Output the (x, y) coordinate of the center of the cell containing the given text.  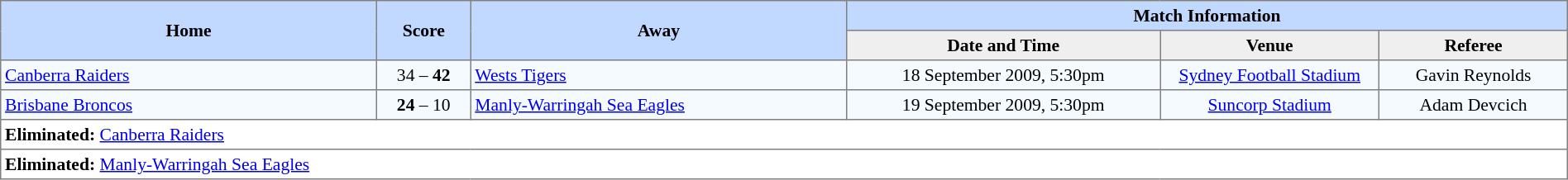
Suncorp Stadium (1270, 105)
Canberra Raiders (189, 75)
Home (189, 31)
19 September 2009, 5:30pm (1004, 105)
Venue (1270, 45)
Date and Time (1004, 45)
Sydney Football Stadium (1270, 75)
Adam Devcich (1474, 105)
Eliminated: Canberra Raiders (784, 135)
Score (423, 31)
24 – 10 (423, 105)
Match Information (1207, 16)
Away (658, 31)
Eliminated: Manly-Warringah Sea Eagles (784, 164)
Manly-Warringah Sea Eagles (658, 105)
18 September 2009, 5:30pm (1004, 75)
Referee (1474, 45)
Brisbane Broncos (189, 105)
Wests Tigers (658, 75)
34 – 42 (423, 75)
Gavin Reynolds (1474, 75)
